For the text-containing cell, return its midpoint in [X, Y] coordinate format. 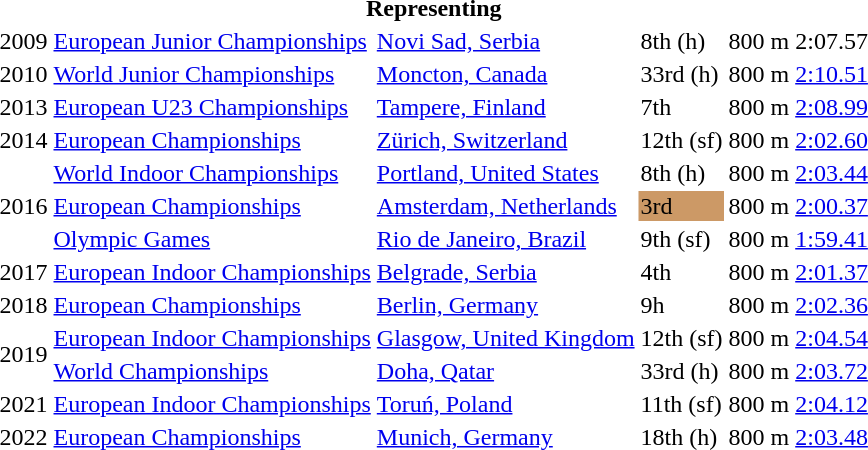
World Championships [212, 371]
Moncton, Canada [506, 74]
Portland, United States [506, 173]
Belgrade, Serbia [506, 272]
Tampere, Finland [506, 107]
7th [682, 107]
11th (sf) [682, 404]
Rio de Janeiro, Brazil [506, 239]
9h [682, 305]
Glasgow, United Kingdom [506, 338]
Doha, Qatar [506, 371]
Berlin, Germany [506, 305]
Olympic Games [212, 239]
Toruń, Poland [506, 404]
European U23 Championships [212, 107]
Amsterdam, Netherlands [506, 206]
European Junior Championships [212, 41]
3rd [682, 206]
Novi Sad, Serbia [506, 41]
World Junior Championships [212, 74]
9th (sf) [682, 239]
4th [682, 272]
Zürich, Switzerland [506, 140]
World Indoor Championships [212, 173]
